Locate the cell with the specified text and output its (x, y) center coordinate. 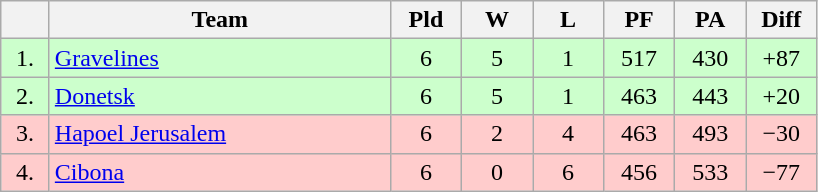
−77 (782, 172)
PF (640, 20)
Pld (426, 20)
2 (496, 134)
Hapoel Jerusalem (220, 134)
4 (568, 134)
+87 (782, 58)
+20 (782, 96)
533 (710, 172)
456 (640, 172)
493 (710, 134)
−30 (782, 134)
W (496, 20)
Gravelines (220, 58)
Diff (782, 20)
4. (26, 172)
1. (26, 58)
Team (220, 20)
Cibona (220, 172)
2. (26, 96)
430 (710, 58)
Donetsk (220, 96)
L (568, 20)
443 (710, 96)
PA (710, 20)
517 (640, 58)
0 (496, 172)
3. (26, 134)
